Return [X, Y] of the center of cell containing provided text 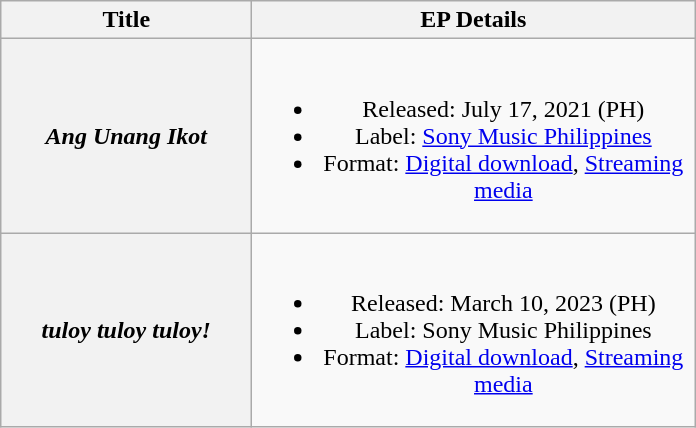
tuloy tuloy tuloy! [126, 330]
Released: March 10, 2023 (PH)Label: Sony Music PhilippinesFormat: Digital download, Streaming media [474, 330]
Ang Unang Ikot [126, 136]
EP Details [474, 20]
Released: July 17, 2021 (PH)Label: Sony Music PhilippinesFormat: Digital download, Streaming media [474, 136]
Title [126, 20]
